Capture the cell that displays the provided text and extract its (X, Y) central coordinate. 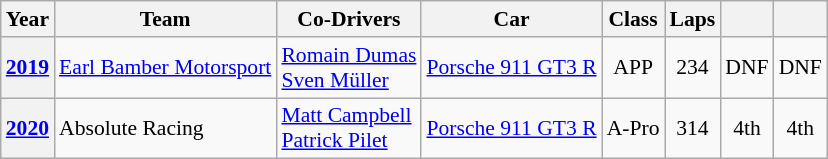
2020 (28, 128)
234 (693, 68)
2019 (28, 68)
Class (634, 19)
Matt Campbell Patrick Pilet (348, 128)
Year (28, 19)
Absolute Racing (165, 128)
Team (165, 19)
A-Pro (634, 128)
Car (511, 19)
Co-Drivers (348, 19)
Laps (693, 19)
Earl Bamber Motorsport (165, 68)
APP (634, 68)
Romain Dumas Sven Müller (348, 68)
314 (693, 128)
